For the text-containing cell, return its midpoint in (X, Y) coordinate format. 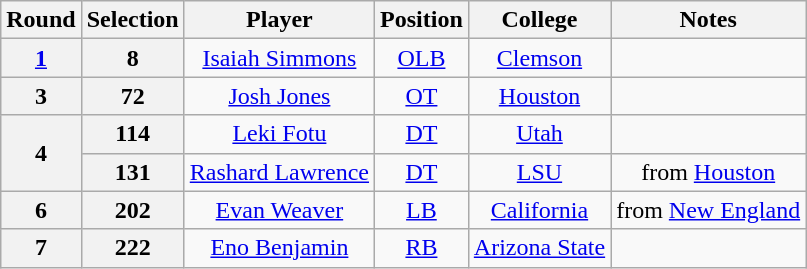
Rashard Lawrence (279, 172)
222 (132, 248)
72 (132, 96)
Selection (132, 20)
Evan Weaver (279, 210)
California (539, 210)
LB (422, 210)
from New England (708, 210)
RB (422, 248)
from Houston (708, 172)
Isaiah Simmons (279, 58)
OLB (422, 58)
7 (41, 248)
8 (132, 58)
OT (422, 96)
131 (132, 172)
Leki Fotu (279, 134)
1 (41, 58)
3 (41, 96)
Arizona State (539, 248)
LSU (539, 172)
4 (41, 153)
114 (132, 134)
Clemson (539, 58)
Player (279, 20)
College (539, 20)
Position (422, 20)
Josh Jones (279, 96)
Notes (708, 20)
Houston (539, 96)
6 (41, 210)
202 (132, 210)
Utah (539, 134)
Round (41, 20)
Eno Benjamin (279, 248)
